Determine the (X, Y) coordinate at the center of the cell enclosing the given text.  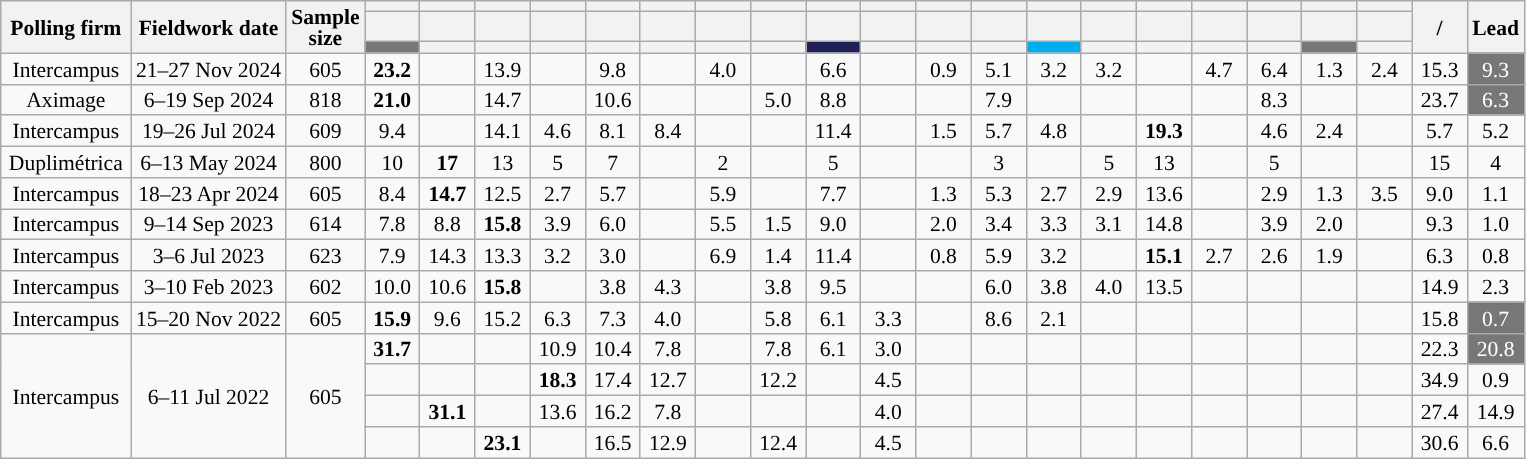
9.5 (834, 286)
23.7 (1440, 100)
7 (612, 162)
6.9 (722, 256)
17.4 (612, 380)
9.6 (448, 318)
27.4 (1440, 412)
0.7 (1496, 318)
5.3 (998, 194)
1.4 (778, 256)
10.0 (392, 286)
15.9 (392, 318)
9–14 Sep 2023 (208, 224)
800 (325, 162)
14.1 (502, 132)
13.3 (502, 256)
15 (1440, 162)
Duplimétrica (66, 162)
6.4 (1274, 68)
15.2 (502, 318)
12.4 (778, 442)
7.7 (834, 194)
12.2 (778, 380)
31.7 (392, 348)
623 (325, 256)
22.3 (1440, 348)
23.2 (392, 68)
6–13 May 2024 (208, 162)
23.1 (502, 442)
5.5 (722, 224)
5.0 (778, 100)
3–6 Jul 2023 (208, 256)
34.9 (1440, 380)
8.3 (1274, 100)
12.7 (668, 380)
10.9 (558, 348)
16.5 (612, 442)
6–11 Jul 2022 (208, 395)
10.4 (612, 348)
1.1 (1496, 194)
21–27 Nov 2024 (208, 68)
3.5 (1384, 194)
4.7 (1218, 68)
3 (998, 162)
3–10 Feb 2023 (208, 286)
16.2 (612, 412)
15.3 (1440, 68)
5.2 (1496, 132)
2.1 (1054, 318)
1.9 (1330, 256)
614 (325, 224)
8.1 (612, 132)
602 (325, 286)
Lead (1496, 27)
4.8 (1054, 132)
3.1 (1108, 224)
818 (325, 100)
5.8 (778, 318)
19–26 Jul 2024 (208, 132)
2.6 (1274, 256)
17 (448, 162)
2 (722, 162)
9.4 (392, 132)
30.6 (1440, 442)
Polling firm (66, 27)
Samplesize (325, 27)
6–19 Sep 2024 (208, 100)
609 (325, 132)
2.3 (1496, 286)
31.1 (448, 412)
/ (1440, 27)
4 (1496, 162)
14.8 (1164, 224)
5.1 (998, 68)
18–23 Apr 2024 (208, 194)
7.3 (612, 318)
12.5 (502, 194)
14.3 (448, 256)
13.9 (502, 68)
15–20 Nov 2022 (208, 318)
12.9 (668, 442)
19.3 (1164, 132)
3.4 (998, 224)
15.1 (1164, 256)
8.6 (998, 318)
10 (392, 162)
Aximage (66, 100)
9.8 (612, 68)
Fieldwork date (208, 27)
1.0 (1496, 224)
21.0 (392, 100)
18.3 (558, 380)
13.5 (1164, 286)
4.3 (668, 286)
20.8 (1496, 348)
